For the text-containing cell, return its midpoint in [X, Y] coordinate format. 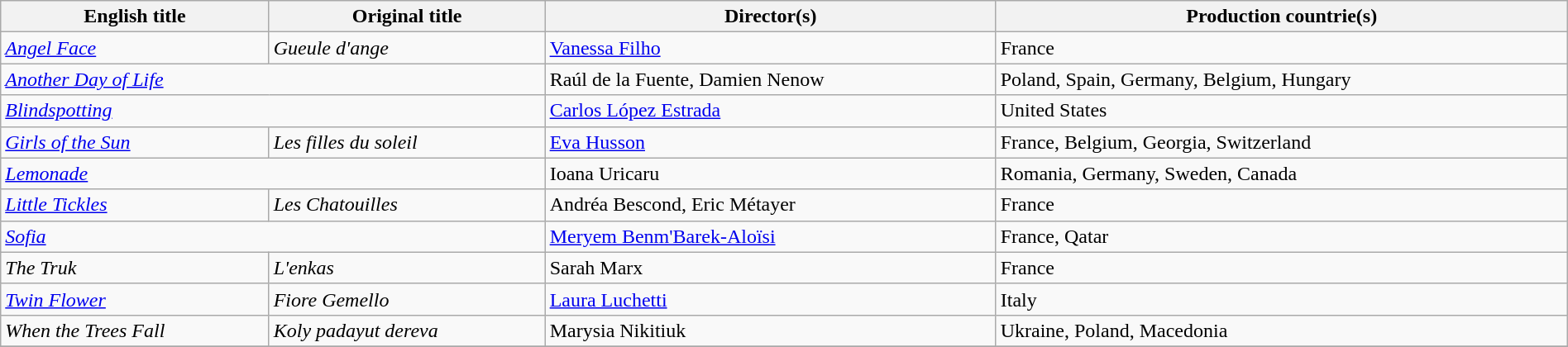
Little Tickles [135, 205]
Poland, Spain, Germany, Belgium, Hungary [1282, 79]
Eva Husson [771, 142]
Romania, Germany, Sweden, Canada [1282, 173]
France, Qatar [1282, 236]
The Truk [135, 268]
Lemonade [273, 173]
Fiore Gemello [407, 299]
Raúl de la Fuente, Damien Nenow [771, 79]
Italy [1282, 299]
France, Belgium, Georgia, Switzerland [1282, 142]
Blindspotting [273, 111]
United States [1282, 111]
Marysia Nikitiuk [771, 330]
Koly padayut dereva [407, 330]
Les Chatouilles [407, 205]
Sarah Marx [771, 268]
Sofia [273, 236]
Director(s) [771, 17]
Twin Flower [135, 299]
English title [135, 17]
Production countrie(s) [1282, 17]
Laura Luchetti [771, 299]
Girls of the Sun [135, 142]
Vanessa Filho [771, 48]
Another Day of Life [273, 79]
When the Trees Fall [135, 330]
Ukraine, Poland, Macedonia [1282, 330]
L'enkas [407, 268]
Meryem Benm'Barek-Aloïsi [771, 236]
Ioana Uricaru [771, 173]
Carlos López Estrada [771, 111]
Gueule d'ange [407, 48]
Angel Face [135, 48]
Original title [407, 17]
Andréa Bescond, Eric Métayer [771, 205]
Les filles du soleil [407, 142]
